Return the [X, Y] coordinate for the center point of the cell that contains the specified text.  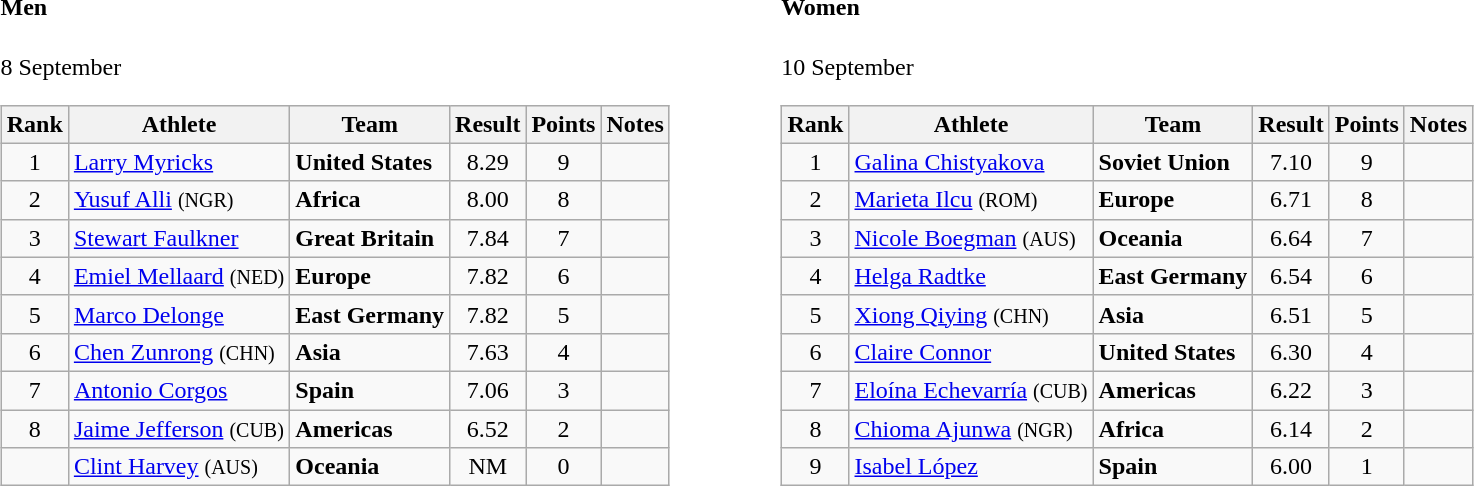
7.10 [1291, 162]
Emiel Mellaard (NED) [178, 276]
6.51 [1291, 314]
Larry Myricks [178, 162]
Antonio Corgos [178, 390]
Jaime Jefferson (CUB) [178, 429]
Marco Delonge [178, 314]
Nicole Boegman (AUS) [971, 238]
Soviet Union [1173, 162]
6.14 [1291, 429]
8.00 [488, 200]
7.63 [488, 352]
Yusuf Alli (NGR) [178, 200]
8.29 [488, 162]
7.84 [488, 238]
Helga Radtke [971, 276]
0 [564, 467]
6.54 [1291, 276]
6.52 [488, 429]
Galina Chistyakova [971, 162]
Xiong Qiying (CHN) [971, 314]
Clint Harvey (AUS) [178, 467]
6.30 [1291, 352]
6.22 [1291, 390]
Eloína Echevarría (CUB) [971, 390]
6.64 [1291, 238]
6.00 [1291, 467]
Chen Zunrong (CHN) [178, 352]
NM [488, 467]
Marieta Ilcu (ROM) [971, 200]
Isabel López [971, 467]
Claire Connor [971, 352]
6.71 [1291, 200]
Chioma Ajunwa (NGR) [971, 429]
7.06 [488, 390]
Great Britain [370, 238]
Stewart Faulkner [178, 238]
